Output the [X, Y] coordinate of the center of the cell containing the given text.  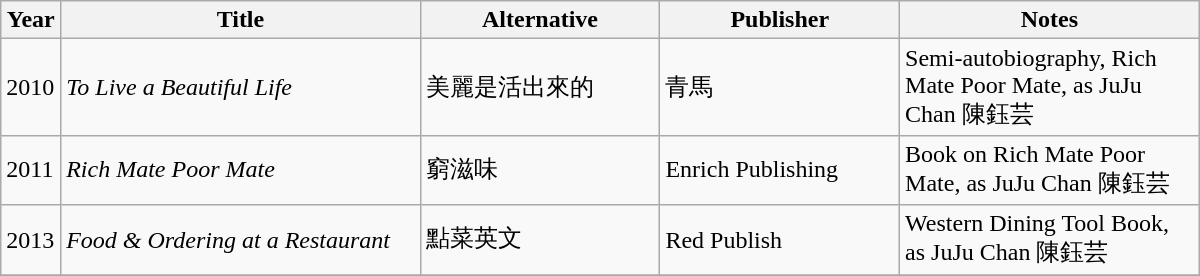
Year [31, 20]
Book on Rich Mate Poor Mate, as JuJu Chan 陳鈺芸 [1050, 170]
Red Publish [780, 240]
Enrich Publishing [780, 170]
Notes [1050, 20]
2013 [31, 240]
窮滋味 [540, 170]
Western Dining Tool Book, as JuJu Chan 陳鈺芸 [1050, 240]
Alternative [540, 20]
Title [241, 20]
Semi-autobiography, Rich Mate Poor Mate, as JuJu Chan 陳鈺芸 [1050, 88]
青馬 [780, 88]
美麗是活出來的 [540, 88]
Food & Ordering at a Restaurant [241, 240]
Rich Mate Poor Mate [241, 170]
To Live a Beautiful Life [241, 88]
2011 [31, 170]
點菜英文 [540, 240]
Publisher [780, 20]
2010 [31, 88]
